Determine the [X, Y] coordinate at the center of the cell enclosing the given text.  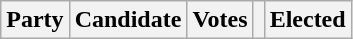
Elected [308, 20]
Party [35, 20]
Votes [220, 20]
Candidate [128, 20]
